Provide the [X, Y] coordinate of the cell's center where the given text is located.  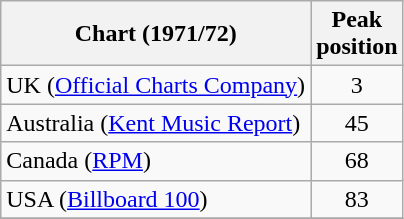
UK (Official Charts Company) [156, 85]
68 [357, 161]
Peakposition [357, 34]
Canada (RPM) [156, 161]
83 [357, 199]
3 [357, 85]
Chart (1971/72) [156, 34]
45 [357, 123]
Australia (Kent Music Report) [156, 123]
USA (Billboard 100) [156, 199]
